Extract the (x, y) coordinate from the center of the cell holding the provided text.  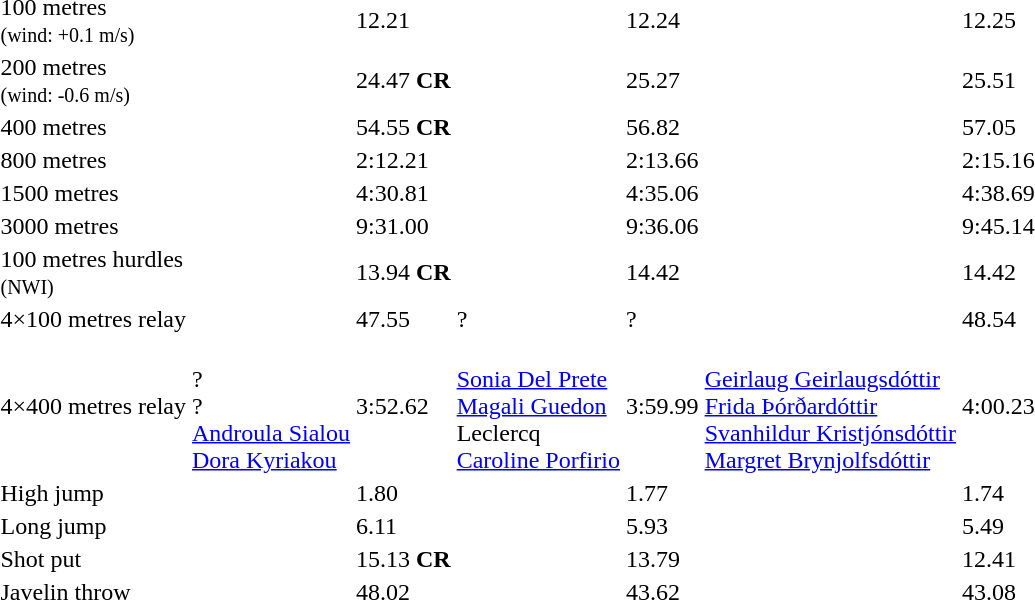
13.94 CR (403, 272)
2:12.21 (403, 160)
4:30.81 (403, 193)
6.11 (403, 526)
1.77 (662, 493)
24.47 CR (403, 80)
25.27 (662, 80)
2:13.66 (662, 160)
9:31.00 (403, 226)
1.80 (403, 493)
14.42 (662, 272)
56.82 (662, 127)
Sonia Del PreteMagali GuedonLeclercqCaroline Porfirio (538, 406)
??Androula SialouDora Kyriakou (270, 406)
3:52.62 (403, 406)
Geirlaug GeirlaugsdóttirFrida ÞórðardóttirSvanhildur KristjónsdóttirMargret Brynjolfsdóttir (830, 406)
9:36.06 (662, 226)
47.55 (403, 319)
54.55 CR (403, 127)
5.93 (662, 526)
4:35.06 (662, 193)
3:59.99 (662, 406)
15.13 CR (403, 559)
13.79 (662, 559)
